Search for the cell housing the specified text and yield its (X, Y) center coordinate. 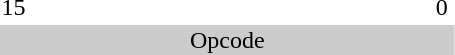
Opcode (227, 40)
